Detect which cell encompasses the target text, then output its [x, y] center coordinate. 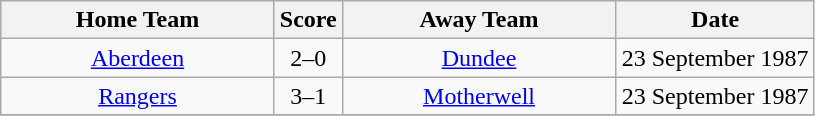
Rangers [138, 96]
Score [308, 20]
Away Team [479, 20]
3–1 [308, 96]
2–0 [308, 58]
Home Team [138, 20]
Aberdeen [138, 58]
Motherwell [479, 96]
Dundee [479, 58]
Date [716, 20]
